Identify which cell holds the provided text, then report its (X, Y) central coordinate. 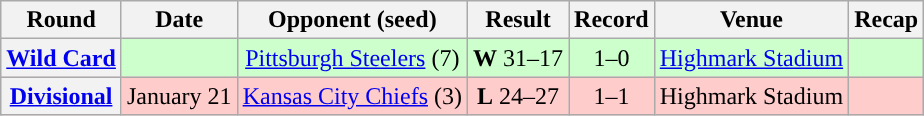
Record (612, 20)
Pittsburgh Steelers (7) (352, 58)
January 21 (179, 96)
Recap (886, 20)
Wild Card (62, 58)
L 24–27 (518, 96)
Opponent (seed) (352, 20)
Kansas City Chiefs (3) (352, 96)
Venue (751, 20)
W 31–17 (518, 58)
1–0 (612, 58)
Result (518, 20)
Divisional (62, 96)
Round (62, 20)
1–1 (612, 96)
Date (179, 20)
